Output the (X, Y) coordinate of the center of the cell containing the given text.  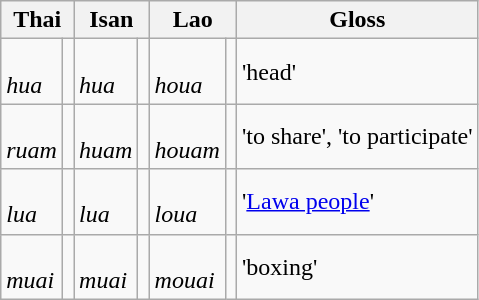
Thai (38, 20)
loua (187, 202)
'to share', 'to participate' (357, 136)
houam (187, 136)
Gloss (357, 20)
Isan (112, 20)
'boxing' (357, 266)
Lao (192, 20)
mouai (187, 266)
ruam (32, 136)
'head' (357, 72)
'Lawa people' (357, 202)
huam (106, 136)
houa (187, 72)
